Capture the cell that displays the provided text and extract its [x, y] central coordinate. 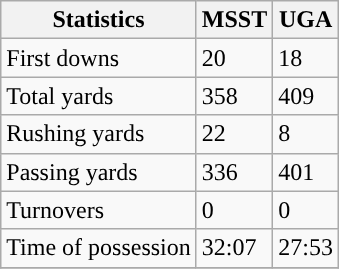
20 [234, 58]
Passing yards [99, 172]
358 [234, 96]
Time of possession [99, 248]
MSST [234, 20]
Statistics [99, 20]
32:07 [234, 248]
409 [306, 96]
401 [306, 172]
First downs [99, 58]
8 [306, 134]
18 [306, 58]
336 [234, 172]
UGA [306, 20]
Rushing yards [99, 134]
27:53 [306, 248]
Total yards [99, 96]
Turnovers [99, 210]
22 [234, 134]
